Capture the cell that displays the provided text and extract its (X, Y) central coordinate. 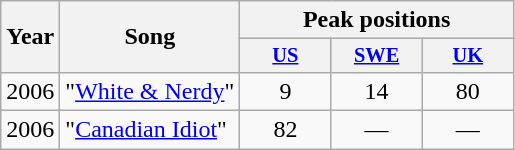
80 (468, 91)
Song (150, 37)
82 (286, 130)
Year (30, 37)
Peak positions (377, 20)
"White & Nerdy" (150, 91)
SWE (376, 56)
UK (468, 56)
"Canadian Idiot" (150, 130)
14 (376, 91)
US (286, 56)
9 (286, 91)
